Detect which cell encompasses the target text, then output its [x, y] center coordinate. 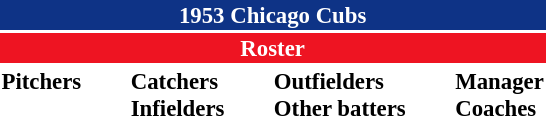
Roster [272, 48]
1953 Chicago Cubs [272, 15]
